Determine the (x, y) coordinate at the center of the cell enclosing the given text.  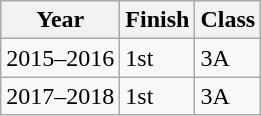
2015–2016 (60, 58)
Year (60, 20)
2017–2018 (60, 96)
Class (228, 20)
Finish (158, 20)
